Search for the cell housing the specified text and yield its [x, y] center coordinate. 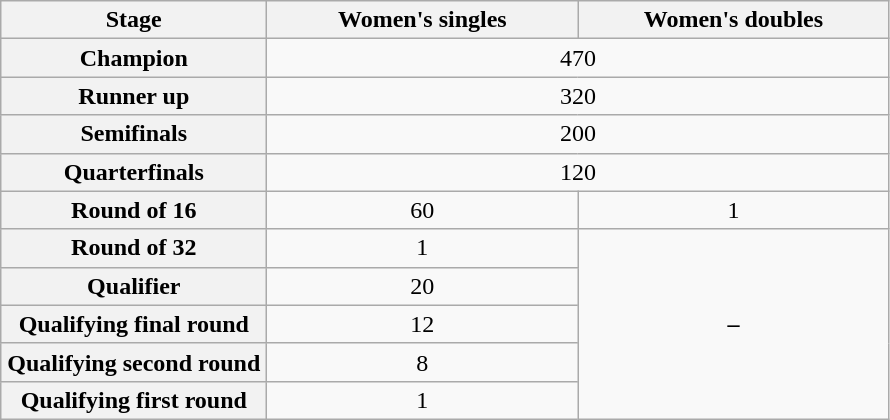
Qualifying second round [134, 362]
Runner up [134, 96]
Qualifier [134, 286]
60 [422, 210]
12 [422, 324]
200 [578, 134]
Women's doubles [734, 20]
20 [422, 286]
Qualifying first round [134, 400]
Stage [134, 20]
8 [422, 362]
Quarterfinals [134, 172]
470 [578, 58]
Qualifying final round [134, 324]
120 [578, 172]
Champion [134, 58]
Women's singles [422, 20]
Round of 16 [134, 210]
Semifinals [134, 134]
– [734, 324]
320 [578, 96]
Round of 32 [134, 248]
